Locate the cell with the specified text and output its (x, y) center coordinate. 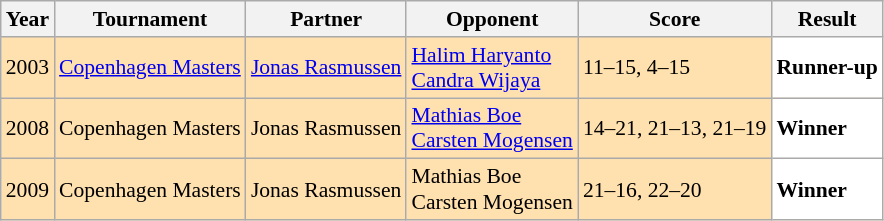
14–21, 21–13, 21–19 (675, 128)
Runner-up (826, 68)
2008 (28, 128)
Tournament (150, 19)
21–16, 22–20 (675, 190)
Result (826, 19)
Partner (326, 19)
Score (675, 19)
Year (28, 19)
11–15, 4–15 (675, 68)
Opponent (492, 19)
2009 (28, 190)
Halim Haryanto Candra Wijaya (492, 68)
2003 (28, 68)
